Output the [X, Y] coordinate of the center of the cell containing the given text.  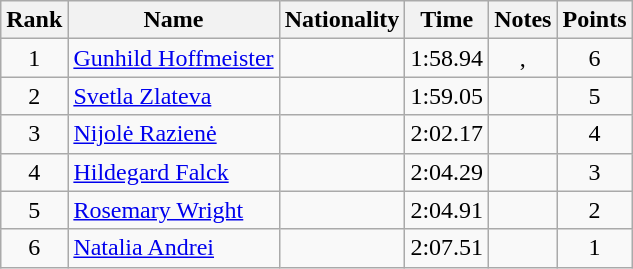
, [523, 58]
Notes [523, 20]
Nijolė Razienė [174, 134]
Hildegard Falck [174, 172]
Rosemary Wright [174, 210]
2:07.51 [447, 248]
Gunhild Hoffmeister [174, 58]
1:59.05 [447, 96]
Natalia Andrei [174, 248]
2:04.91 [447, 210]
Time [447, 20]
Svetla Zlateva [174, 96]
Rank [34, 20]
Points [594, 20]
1:58.94 [447, 58]
2:02.17 [447, 134]
Name [174, 20]
2:04.29 [447, 172]
Nationality [342, 20]
